Provide the (X, Y) coordinate of the cell's center where the given text is located.  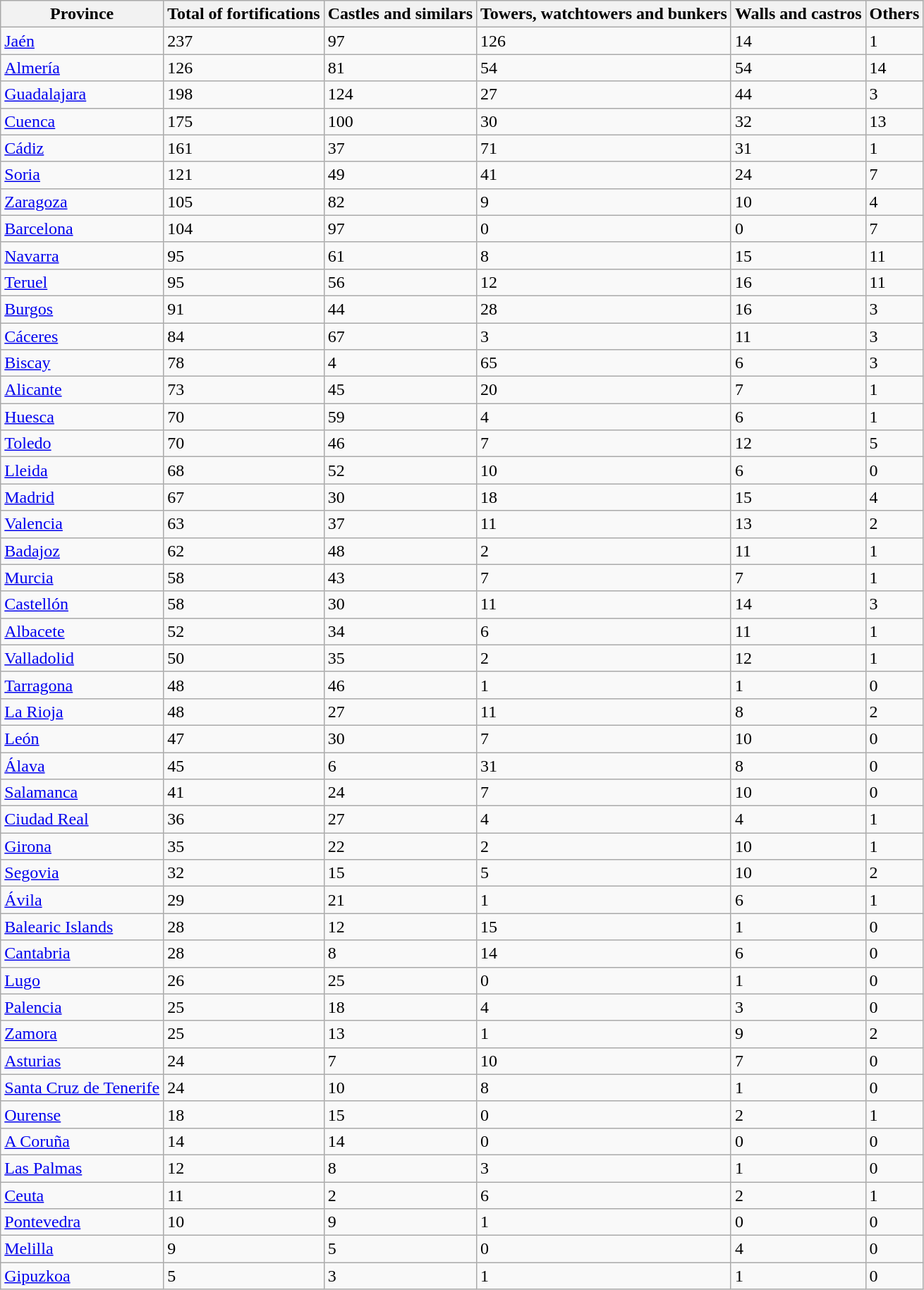
104 (244, 229)
61 (400, 255)
36 (244, 820)
Valencia (82, 524)
63 (244, 524)
Alicante (82, 390)
43 (400, 578)
Total of fortifications (244, 14)
237 (244, 41)
Cuenca (82, 121)
Asturias (82, 1061)
Álava (82, 765)
Lleida (82, 470)
Zaragoza (82, 202)
Lugo (82, 980)
Melilla (82, 1249)
21 (400, 900)
Teruel (82, 282)
Ourense (82, 1114)
Girona (82, 846)
Santa Cruz de Tenerife (82, 1088)
Castellón (82, 604)
Ceuta (82, 1195)
La Rioja (82, 712)
Las Palmas (82, 1168)
Almería (82, 68)
Salamanca (82, 793)
198 (244, 95)
161 (244, 148)
26 (244, 980)
Balearic Islands (82, 927)
Guadalajara (82, 95)
62 (244, 551)
91 (244, 309)
Barcelona (82, 229)
47 (244, 738)
Gipuzkoa (82, 1276)
49 (400, 175)
73 (244, 390)
Navarra (82, 255)
71 (604, 148)
Huesca (82, 417)
Zamora (82, 1034)
Others (894, 14)
Tarragona (82, 685)
A Coruña (82, 1141)
Badajoz (82, 551)
100 (400, 121)
82 (400, 202)
81 (400, 68)
105 (244, 202)
Madrid (82, 497)
Burgos (82, 309)
Towers, watchtowers and bunkers (604, 14)
Albacete (82, 631)
22 (400, 846)
20 (604, 390)
68 (244, 470)
Walls and castros (798, 14)
Ávila (82, 900)
Province (82, 14)
Cádiz (82, 148)
59 (400, 417)
Soria (82, 175)
Ciudad Real (82, 820)
Segovia (82, 873)
84 (244, 336)
56 (400, 282)
Toledo (82, 444)
Cáceres (82, 336)
175 (244, 121)
Palencia (82, 1007)
Murcia (82, 578)
Cantabria (82, 954)
121 (244, 175)
Valladolid (82, 658)
León (82, 738)
65 (604, 363)
34 (400, 631)
Castles and similars (400, 14)
Jaén (82, 41)
Pontevedra (82, 1222)
78 (244, 363)
50 (244, 658)
124 (400, 95)
Biscay (82, 363)
29 (244, 900)
